Return the [X, Y] coordinate for the center point of the cell that contains the specified text.  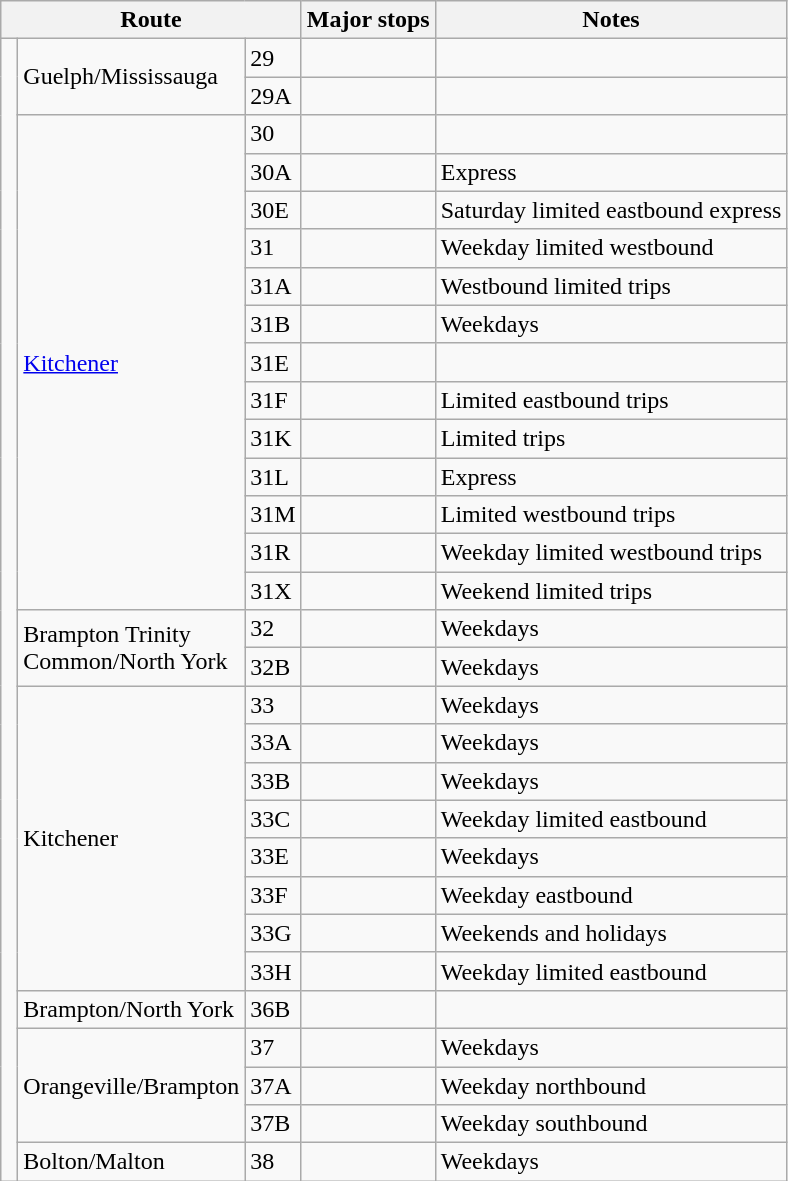
Weekend limited trips [611, 591]
37 [273, 1047]
31F [273, 400]
Brampton TrinityCommon/North York [132, 648]
30E [273, 210]
Limited trips [611, 438]
33H [273, 971]
31A [273, 286]
33A [273, 743]
Weekday limited westbound [611, 248]
29A [273, 96]
38 [273, 1162]
31L [273, 477]
30 [273, 134]
Guelph/Mississauga [132, 77]
Notes [611, 20]
31 [273, 248]
33F [273, 895]
31X [273, 591]
Orangeville/Brampton [132, 1085]
Brampton/North York [132, 1009]
31E [273, 362]
33C [273, 819]
33G [273, 933]
31K [273, 438]
Weekday southbound [611, 1124]
Route [151, 20]
37A [273, 1085]
33E [273, 857]
Limited eastbound trips [611, 400]
31R [273, 553]
32 [273, 629]
33B [273, 781]
Limited westbound trips [611, 515]
Weekday limited westbound trips [611, 553]
29 [273, 58]
32B [273, 667]
Saturday limited eastbound express [611, 210]
Westbound limited trips [611, 286]
33 [273, 705]
30A [273, 172]
31B [273, 324]
Bolton/Malton [132, 1162]
Weekends and holidays [611, 933]
37B [273, 1124]
Major stops [368, 20]
Weekday northbound [611, 1085]
31M [273, 515]
36B [273, 1009]
Weekday eastbound [611, 895]
